Locate the cell with the specified text and output its (X, Y) center coordinate. 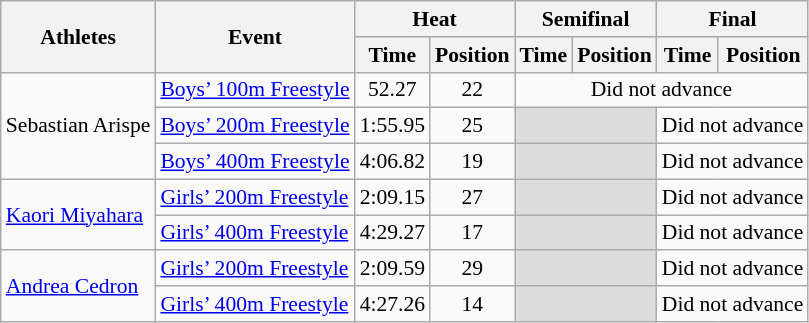
14 (472, 304)
2:09.15 (392, 197)
Kaori Miyahara (78, 214)
4:29.27 (392, 233)
27 (472, 197)
Andrea Cedron (78, 286)
25 (472, 126)
22 (472, 90)
4:27.26 (392, 304)
1:55.95 (392, 126)
52.27 (392, 90)
Boys’ 200m Freestyle (254, 126)
Boys’ 400m Freestyle (254, 162)
Event (254, 36)
4:06.82 (392, 162)
Final (733, 19)
Athletes (78, 36)
Sebastian Arispe (78, 126)
Boys’ 100m Freestyle (254, 90)
19 (472, 162)
Heat (435, 19)
Semifinal (586, 19)
29 (472, 269)
2:09.59 (392, 269)
17 (472, 233)
